Detect which cell encompasses the target text, then output its [x, y] center coordinate. 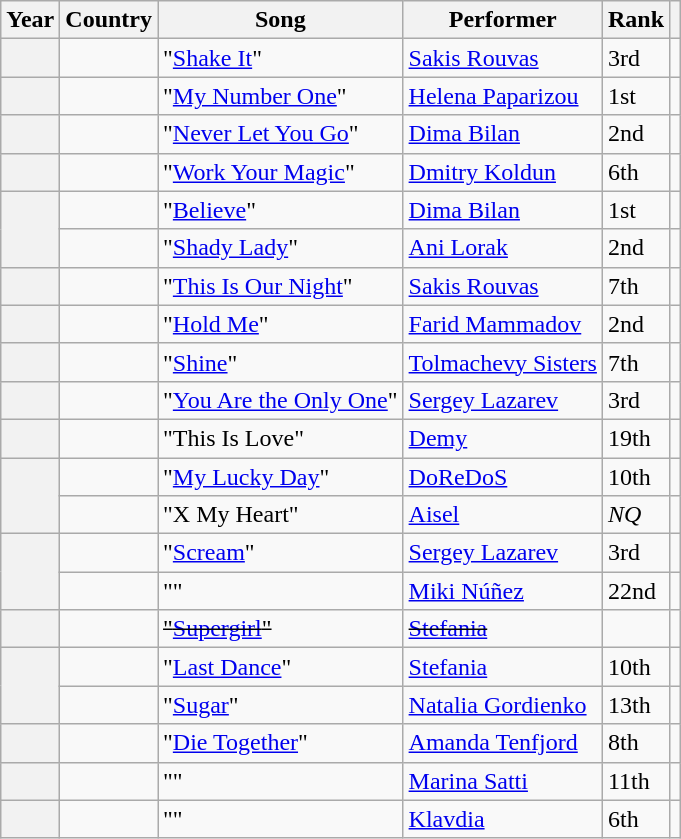
Rank [636, 20]
"Last Dance" [281, 667]
"Supergirl" [281, 629]
"Never Let You Go" [281, 134]
DoReDoS [502, 477]
"Shake It" [281, 58]
"Scream" [281, 553]
"Shady Lady" [281, 248]
Farid Mammadov [502, 324]
"Die Together" [281, 743]
Ani Lorak [502, 248]
"Sugar" [281, 705]
"You Are the Only One" [281, 400]
8th [636, 743]
Miki Núñez [502, 591]
Tolmachevy Sisters [502, 362]
"Hold Me" [281, 324]
"Shine" [281, 362]
NQ [636, 515]
Marina Satti [502, 781]
11th [636, 781]
"This Is Love" [281, 438]
"My Lucky Day" [281, 477]
Klavdia [502, 819]
Aisel [502, 515]
Helena Paparizou [502, 96]
Country [109, 20]
Amanda Tenfjord [502, 743]
Natalia Gordienko [502, 705]
"Believe" [281, 210]
Song [281, 20]
22nd [636, 591]
"This Is Our Night" [281, 286]
Performer [502, 20]
19th [636, 438]
13th [636, 705]
Demy [502, 438]
"Work Your Magic" [281, 172]
Year [30, 20]
"X My Heart" [281, 515]
"My Number One" [281, 96]
Dmitry Koldun [502, 172]
